Scan for the cell matching the given text and deliver its (X, Y) coordinate at center. 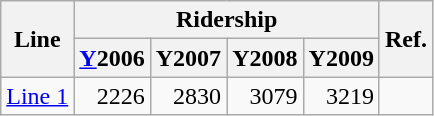
2830 (188, 96)
2226 (112, 96)
Y2008 (265, 58)
Y2009 (341, 58)
3079 (265, 96)
Ridership (227, 20)
Y2007 (188, 58)
Line (38, 39)
3219 (341, 96)
Y2006 (112, 58)
Ref. (406, 39)
Line 1 (38, 96)
